Search for the cell housing the specified text and yield its (X, Y) center coordinate. 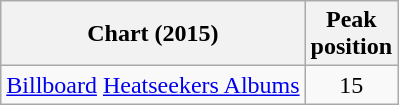
15 (351, 85)
Chart (2015) (153, 34)
Peakposition (351, 34)
Billboard Heatseekers Albums (153, 85)
